Identify which cell holds the provided text, then report its [x, y] central coordinate. 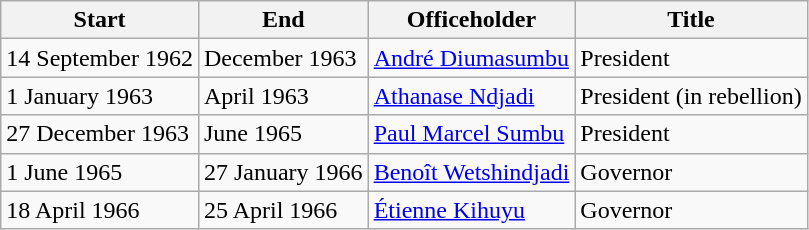
14 September 1962 [100, 58]
Étienne Kihuyu [472, 210]
Officeholder [472, 20]
President (in rebellion) [691, 96]
End [283, 20]
Title [691, 20]
Paul Marcel Sumbu [472, 134]
Benoît Wetshindjadi [472, 172]
27 January 1966 [283, 172]
1 June 1965 [100, 172]
25 April 1966 [283, 210]
André Diumasumbu [472, 58]
April 1963 [283, 96]
Start [100, 20]
Athanase Ndjadi [472, 96]
June 1965 [283, 134]
December 1963 [283, 58]
18 April 1966 [100, 210]
1 January 1963 [100, 96]
27 December 1963 [100, 134]
